Pinpoint the cell where the given text exists, returning its (x, y) midpoint coordinate. 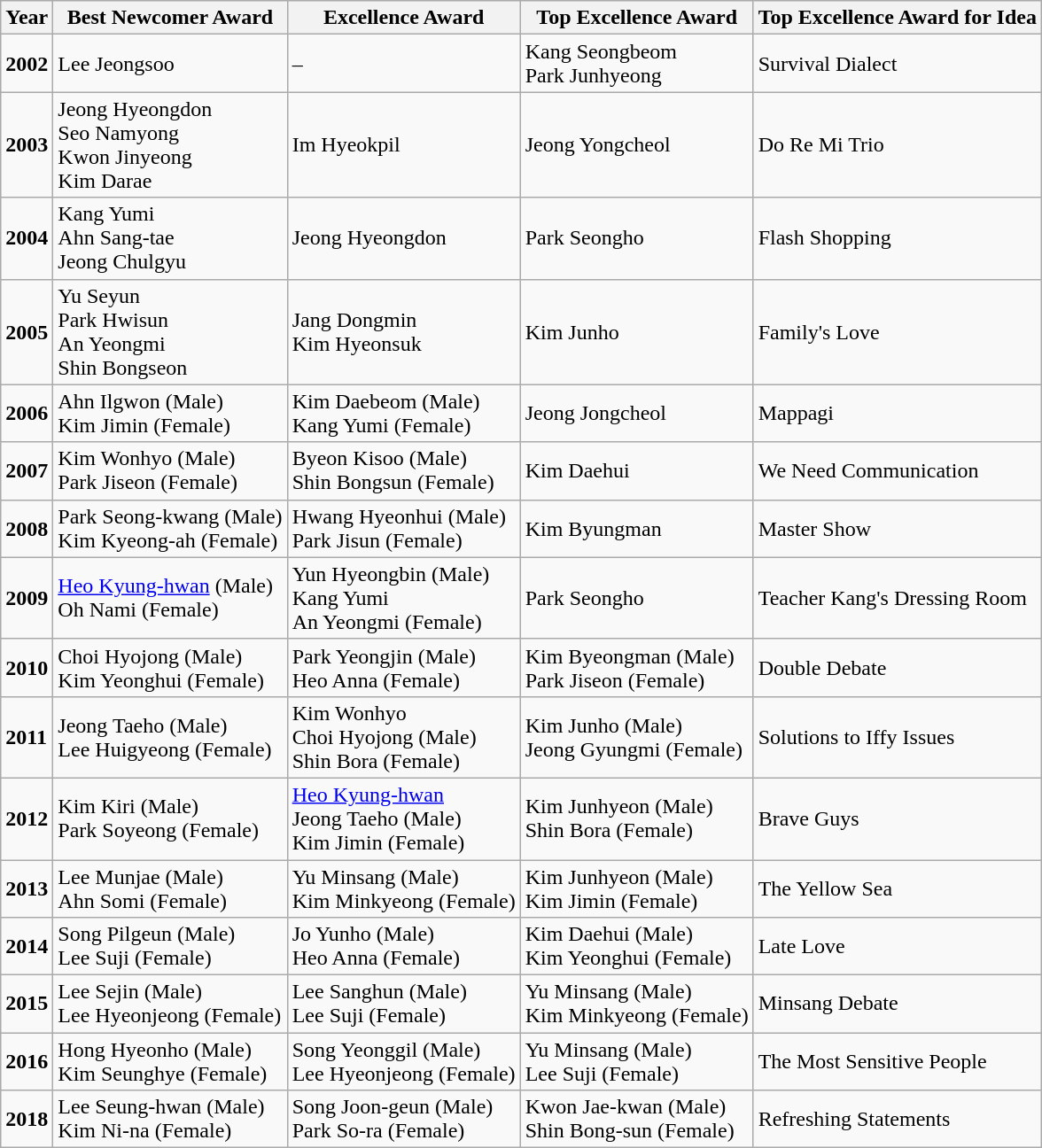
Jeong Taeho (Male)Lee Huigyeong (Female) (170, 737)
2015 (27, 1004)
Kang YumiAhn Sang-taeJeong Chulgyu (170, 238)
Yu SeyunPark HwisunAn YeongmiShin Bongseon (170, 331)
Family's Love (897, 331)
Lee Sanghun (Male)Lee Suji (Female) (404, 1004)
Late Love (897, 946)
2003 (27, 145)
Hong Hyeonho (Male)Kim Seunghye (Female) (170, 1061)
Jo Yunho (Male)Heo Anna (Female) (404, 946)
Im Hyeokpil (404, 145)
Refreshing Statements (897, 1120)
Do Re Mi Trio (897, 145)
Kim Byungman (636, 528)
2013 (27, 888)
Jang DongminKim Hyeonsuk (404, 331)
Heo Kyung-hwanJeong Taeho (Male)Kim Jimin (Female) (404, 818)
Kim Junho (Male)Jeong Gyungmi (Female) (636, 737)
Kim Junhyeon (Male)Shin Bora (Female) (636, 818)
– (404, 64)
2002 (27, 64)
Kim Wonhyo (Male)Park Jiseon (Female) (170, 471)
2009 (27, 598)
Kim WonhyoChoi Hyojong (Male)Shin Bora (Female) (404, 737)
Kim Daehui (Male)Kim Yeonghui (Female) (636, 946)
Minsang Debate (897, 1004)
Song Yeonggil (Male)Lee Hyeonjeong (Female) (404, 1061)
Top Excellence Award for Idea (897, 18)
Kim Kiri (Male)Park Soyeong (Female) (170, 818)
Kim Daebeom (Male)Kang Yumi (Female) (404, 413)
Yu Minsang (Male)Lee Suji (Female) (636, 1061)
Master Show (897, 528)
Double Debate (897, 668)
Teacher Kang's Dressing Room (897, 598)
Year (27, 18)
2008 (27, 528)
Hwang Hyeonhui (Male)Park Jisun (Female) (404, 528)
Kang SeongbeomPark Junhyeong (636, 64)
Excellence Award (404, 18)
We Need Communication (897, 471)
Kim Junho (636, 331)
2011 (27, 737)
Flash Shopping (897, 238)
Park Seong-kwang (Male)Kim Kyeong-ah (Female) (170, 528)
Song Pilgeun (Male)Lee Suji (Female) (170, 946)
Best Newcomer Award (170, 18)
2007 (27, 471)
Brave Guys (897, 818)
Lee Sejin (Male)Lee Hyeonjeong (Female) (170, 1004)
The Yellow Sea (897, 888)
Kim Daehui (636, 471)
2018 (27, 1120)
Kim Byeongman (Male)Park Jiseon (Female) (636, 668)
Byeon Kisoo (Male)Shin Bongsun (Female) (404, 471)
Lee Jeongsoo (170, 64)
Choi Hyojong (Male)Kim Yeonghui (Female) (170, 668)
2004 (27, 238)
Top Excellence Award (636, 18)
Ahn Ilgwon (Male)Kim Jimin (Female) (170, 413)
Jeong HyeongdonSeo NamyongKwon JinyeongKim Darae (170, 145)
Mappagi (897, 413)
Jeong Hyeongdon (404, 238)
Heo Kyung-hwan (Male)Oh Nami (Female) (170, 598)
Lee Seung-hwan (Male)Kim Ni-na (Female) (170, 1120)
Solutions to Iffy Issues (897, 737)
Jeong Yongcheol (636, 145)
Survival Dialect (897, 64)
Song Joon-geun (Male)Park So-ra (Female) (404, 1120)
Park Yeongjin (Male)Heo Anna (Female) (404, 668)
2006 (27, 413)
2016 (27, 1061)
Kim Junhyeon (Male)Kim Jimin (Female) (636, 888)
2014 (27, 946)
2010 (27, 668)
2005 (27, 331)
2012 (27, 818)
The Most Sensitive People (897, 1061)
Lee Munjae (Male)Ahn Somi (Female) (170, 888)
Yun Hyeongbin (Male)Kang YumiAn Yeongmi (Female) (404, 598)
Kwon Jae-kwan (Male)Shin Bong-sun (Female) (636, 1120)
Jeong Jongcheol (636, 413)
